Locate the cell with the specified text and output its (x, y) center coordinate. 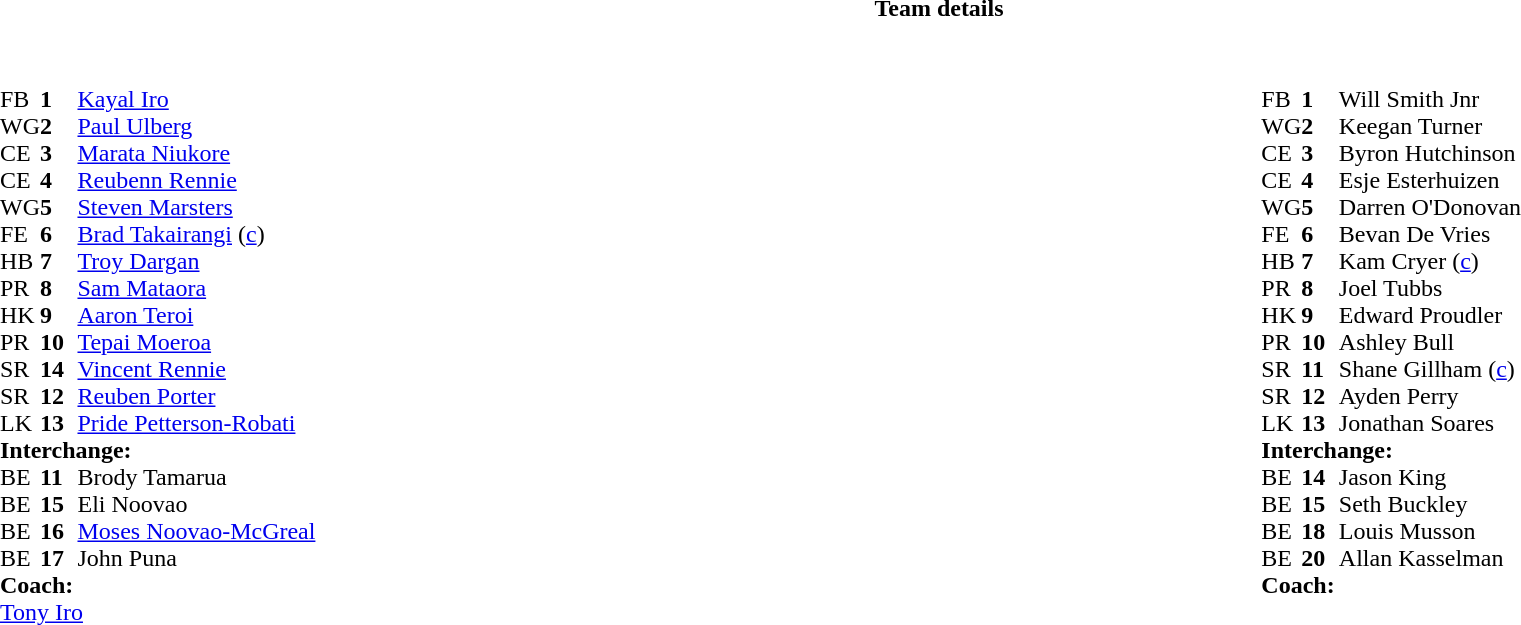
Kayal Iro (196, 100)
Kam Cryer (c) (1430, 262)
Jonathan Soares (1430, 424)
Steven Marsters (196, 208)
Seth Buckley (1430, 504)
Ayden Perry (1430, 396)
16 (59, 532)
Allan Kasselman (1430, 558)
Esje Esterhuizen (1430, 180)
18 (1320, 532)
20 (1320, 558)
Vincent Rennie (196, 370)
Byron Hutchinson (1430, 154)
Will Smith Jnr (1430, 100)
Jason King (1430, 478)
Aaron Teroi (196, 316)
Louis Musson (1430, 532)
Darren O'Donovan (1430, 208)
Brad Takairangi (c) (196, 234)
Marata Niukore (196, 154)
Shane Gillham (c) (1430, 370)
Tepai Moeroa (196, 342)
Joel Tubbs (1430, 288)
Pride Petterson-Robati (196, 424)
Ashley Bull (1430, 342)
Eli Noovao (196, 504)
Bevan De Vries (1430, 234)
Reubenn Rennie (196, 180)
17 (59, 558)
Sam Mataora (196, 288)
Moses Noovao-McGreal (196, 532)
Paul Ulberg (196, 126)
Troy Dargan (196, 262)
Edward Proudler (1430, 316)
Brody Tamarua (196, 478)
Reuben Porter (196, 396)
Keegan Turner (1430, 126)
John Puna (196, 558)
